Identify which cell holds the provided text, then report its [x, y] central coordinate. 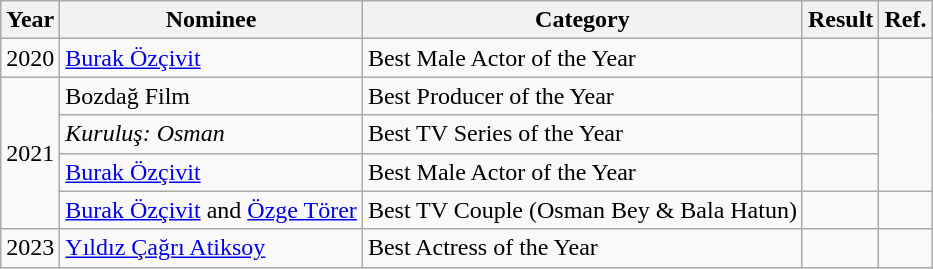
Best TV Series of the Year [582, 134]
Result [840, 20]
Ref. [906, 20]
Best Producer of the Year [582, 96]
Best TV Couple (Osman Bey & Bala Hatun) [582, 210]
2020 [30, 58]
Yıldız Çağrı Atiksoy [212, 248]
Category [582, 20]
2023 [30, 248]
Bozdağ Film [212, 96]
Burak Özçivit and Özge Törer [212, 210]
Nominee [212, 20]
2021 [30, 153]
Best Actress of the Year [582, 248]
Year [30, 20]
Kuruluş: Osman [212, 134]
